Scan for the cell matching the given text and deliver its (X, Y) coordinate at center. 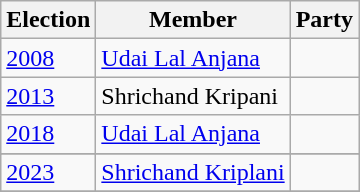
2018 (48, 134)
Party (324, 20)
Election (48, 20)
Member (193, 20)
2023 (48, 172)
Shrichand Kripani (193, 96)
Shrichand Kriplani (193, 172)
2013 (48, 96)
2008 (48, 58)
